From the cell containing the given text, extract its center point as [x, y] coordinate. 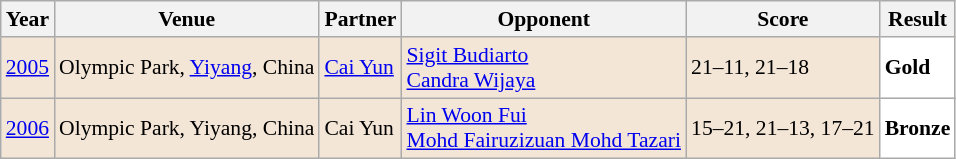
Year [28, 19]
Gold [918, 68]
2006 [28, 128]
21–11, 21–18 [783, 68]
Opponent [544, 19]
Partner [360, 19]
Venue [186, 19]
Score [783, 19]
Lin Woon Fui Mohd Fairuzizuan Mohd Tazari [544, 128]
15–21, 21–13, 17–21 [783, 128]
Result [918, 19]
Bronze [918, 128]
2005 [28, 68]
Sigit Budiarto Candra Wijaya [544, 68]
